Find where the given text appears and provide that cell's center as (X, Y) coordinate. 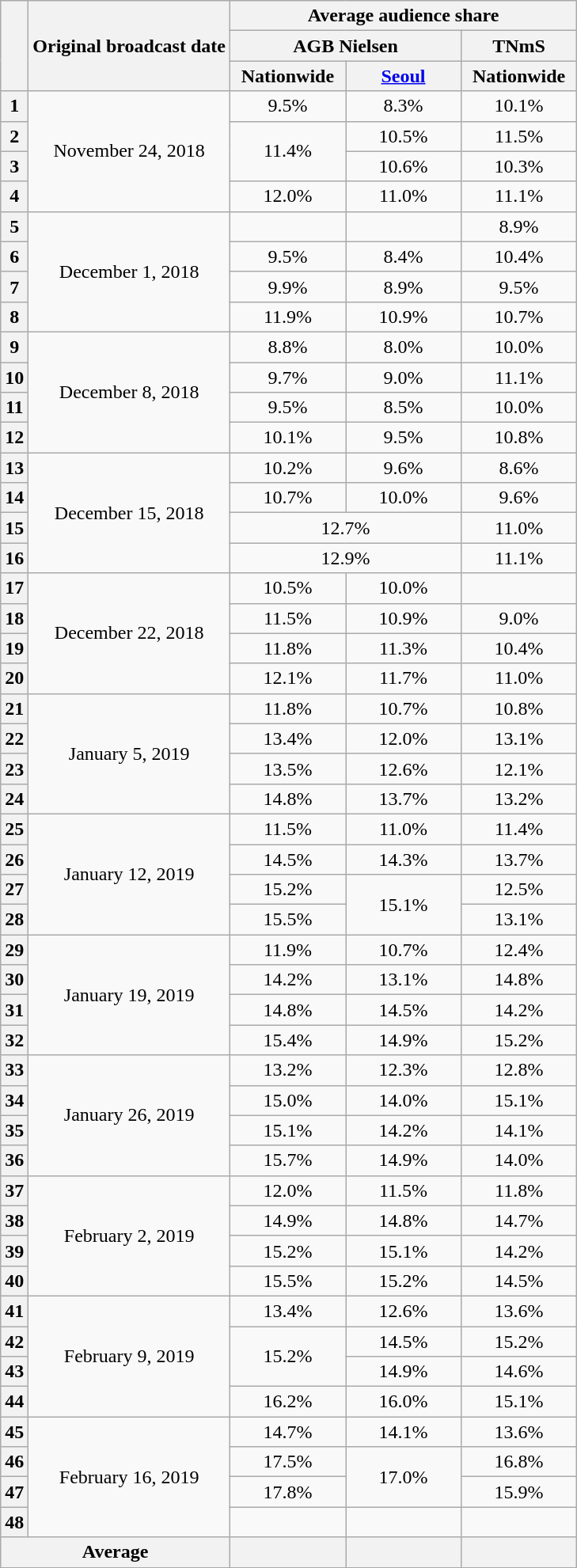
36 (14, 1160)
January 19, 2019 (130, 995)
12.7% (345, 528)
12 (14, 438)
8.6% (519, 468)
33 (14, 1070)
11 (14, 408)
9.9% (287, 287)
47 (14, 1492)
11.7% (403, 678)
15.0% (287, 1100)
6 (14, 256)
9 (14, 347)
10 (14, 378)
39 (14, 1251)
AGB Nielsen (345, 46)
18 (14, 618)
10.2% (287, 468)
35 (14, 1130)
43 (14, 1372)
January 5, 2019 (130, 754)
23 (14, 769)
29 (14, 950)
15.7% (287, 1160)
31 (14, 1010)
17 (14, 588)
41 (14, 1311)
14.6% (519, 1372)
December 15, 2018 (130, 513)
21 (14, 708)
44 (14, 1402)
4 (14, 196)
Average audience share (403, 16)
24 (14, 799)
42 (14, 1342)
January 26, 2019 (130, 1115)
19 (14, 648)
3 (14, 166)
8.4% (403, 256)
37 (14, 1190)
17.5% (287, 1462)
TNmS (519, 46)
30 (14, 980)
December 22, 2018 (130, 633)
13 (14, 468)
14.3% (403, 859)
January 12, 2019 (130, 874)
8.5% (403, 408)
40 (14, 1281)
45 (14, 1432)
28 (14, 920)
48 (14, 1522)
December 8, 2018 (130, 392)
5 (14, 226)
November 24, 2018 (130, 151)
25 (14, 829)
11.3% (403, 648)
10.3% (519, 166)
16 (14, 558)
8.8% (287, 347)
9.7% (287, 378)
12.3% (403, 1070)
20 (14, 678)
27 (14, 890)
26 (14, 859)
10.6% (403, 166)
12.5% (519, 890)
13.5% (287, 769)
8.3% (403, 106)
Seoul (403, 76)
December 1, 2018 (130, 271)
7 (14, 287)
15 (14, 528)
34 (14, 1100)
12.8% (519, 1070)
14 (14, 498)
22 (14, 738)
Original broadcast date (130, 46)
15.4% (287, 1040)
16.2% (287, 1402)
16.0% (403, 1402)
32 (14, 1040)
February 16, 2019 (130, 1477)
12.4% (519, 950)
17.0% (403, 1477)
2 (14, 136)
15.9% (519, 1492)
16.8% (519, 1462)
8 (14, 317)
46 (14, 1462)
February 2, 2019 (130, 1236)
8.0% (403, 347)
17.8% (287, 1492)
1 (14, 106)
12.9% (345, 558)
February 9, 2019 (130, 1356)
Average (116, 1552)
38 (14, 1221)
